Provide the (x, y) coordinate of the cell's center where the given text is located.  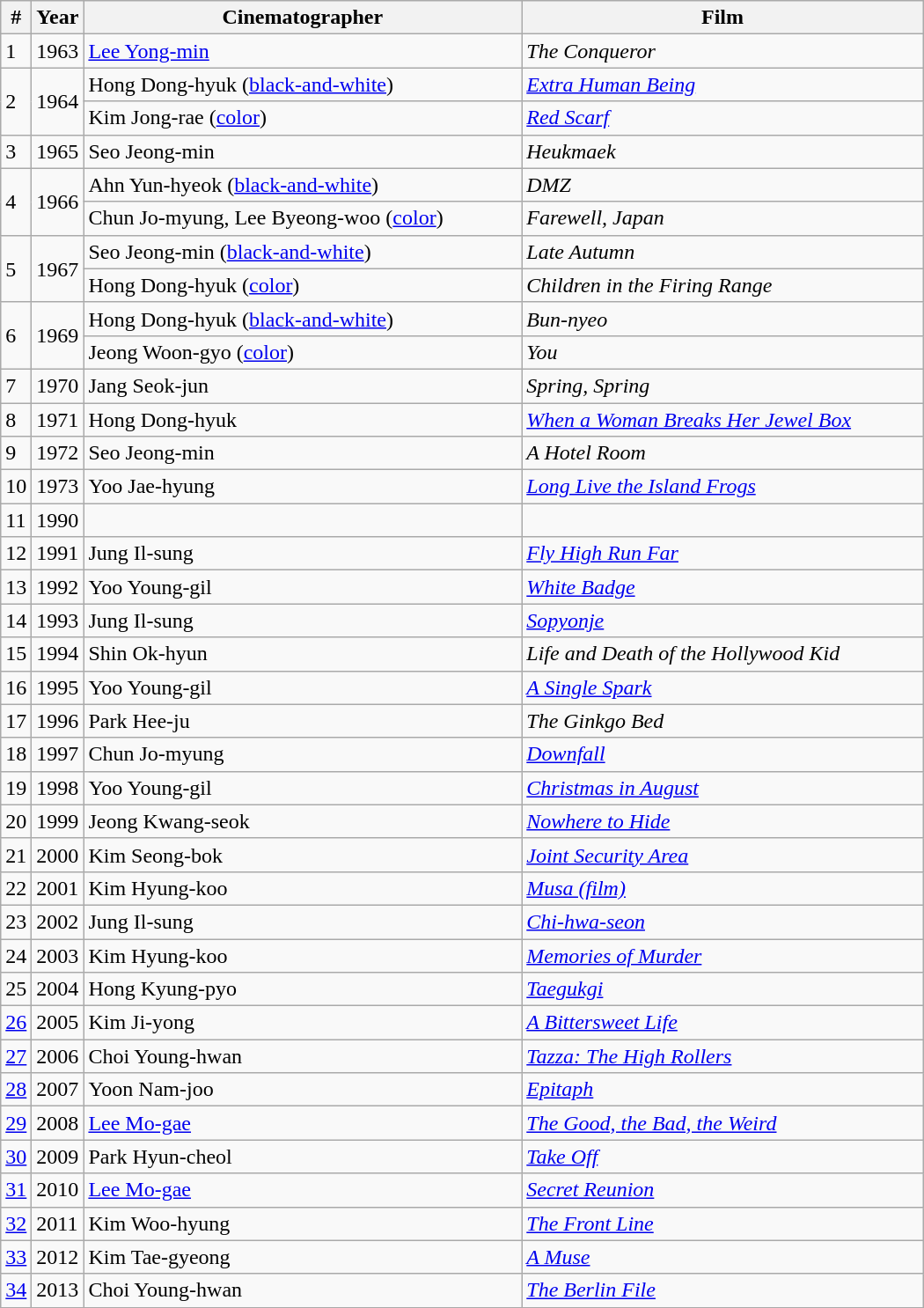
Year (58, 18)
Jang Seok-jun (303, 386)
2000 (58, 855)
1967 (58, 268)
Film (722, 18)
Kim Ji-yong (303, 1023)
30 (16, 1157)
1972 (58, 453)
6 (16, 335)
24 (16, 955)
21 (16, 855)
33 (16, 1257)
When a Woman Breaks Her Jewel Box (722, 420)
The Conqueror (722, 51)
A Bittersweet Life (722, 1023)
1973 (58, 487)
White Badge (722, 587)
The Ginkgo Bed (722, 721)
23 (16, 922)
The Front Line (722, 1223)
3 (16, 151)
1995 (58, 687)
7 (16, 386)
1 (16, 51)
Bun-nyeo (722, 319)
1964 (58, 101)
2009 (58, 1157)
Lee Yong-min (303, 51)
# (16, 18)
2003 (58, 955)
Take Off (722, 1157)
20 (16, 821)
A Muse (722, 1257)
Yoo Jae-hyung (303, 487)
29 (16, 1123)
2010 (58, 1190)
A Single Spark (722, 687)
32 (16, 1223)
Jeong Woon-gyo (color) (303, 352)
A Hotel Room (722, 453)
Shin Ok-hyun (303, 654)
You (722, 352)
Chi-hwa-seon (722, 922)
Children in the Firing Range (722, 285)
2011 (58, 1223)
Park Hyun-cheol (303, 1157)
1996 (58, 721)
2 (16, 101)
2004 (58, 989)
The Good, the Bad, the Weird (722, 1123)
Memories of Murder (722, 955)
Epitaph (722, 1090)
31 (16, 1190)
1971 (58, 420)
15 (16, 654)
1999 (58, 821)
1966 (58, 202)
5 (16, 268)
Downfall (722, 754)
Extra Human Being (722, 85)
2001 (58, 888)
Fly High Run Far (722, 554)
Red Scarf (722, 118)
4 (16, 202)
Late Autumn (722, 252)
Sopyonje (722, 621)
Hong Dong-hyuk (303, 420)
1965 (58, 151)
19 (16, 788)
Chun Jo-myung (303, 754)
Spring, Spring (722, 386)
DMZ (722, 185)
1992 (58, 587)
22 (16, 888)
13 (16, 587)
Long Live the Island Frogs (722, 487)
Yoon Nam-joo (303, 1090)
Joint Security Area (722, 855)
2005 (58, 1023)
1997 (58, 754)
Life and Death of the Hollywood Kid (722, 654)
Secret Reunion (722, 1190)
18 (16, 754)
1990 (58, 520)
12 (16, 554)
34 (16, 1290)
2012 (58, 1257)
2006 (58, 1056)
1998 (58, 788)
2002 (58, 922)
Kim Woo-hyung (303, 1223)
Taegukgi (722, 989)
2007 (58, 1090)
1991 (58, 554)
Kim Seong-bok (303, 855)
1970 (58, 386)
27 (16, 1056)
Kim Tae-gyeong (303, 1257)
1969 (58, 335)
Park Hee-ju (303, 721)
25 (16, 989)
2013 (58, 1290)
Musa (film) (722, 888)
Ahn Yun-hyeok (black-and-white) (303, 185)
26 (16, 1023)
Tazza: The High Rollers (722, 1056)
11 (16, 520)
1993 (58, 621)
10 (16, 487)
Cinematographer (303, 18)
Jeong Kwang-seok (303, 821)
16 (16, 687)
Seo Jeong-min (black-and-white) (303, 252)
28 (16, 1090)
9 (16, 453)
Christmas in August (722, 788)
2008 (58, 1123)
Hong Kyung-pyo (303, 989)
14 (16, 621)
1963 (58, 51)
1994 (58, 654)
Nowhere to Hide (722, 821)
Farewell, Japan (722, 218)
Chun Jo-myung, Lee Byeong-woo (color) (303, 218)
Hong Dong-hyuk (color) (303, 285)
17 (16, 721)
Heukmaek (722, 151)
The Berlin File (722, 1290)
8 (16, 420)
Kim Jong-rae (color) (303, 118)
